Return the [x, y] coordinate for the center point of the cell that contains the specified text.  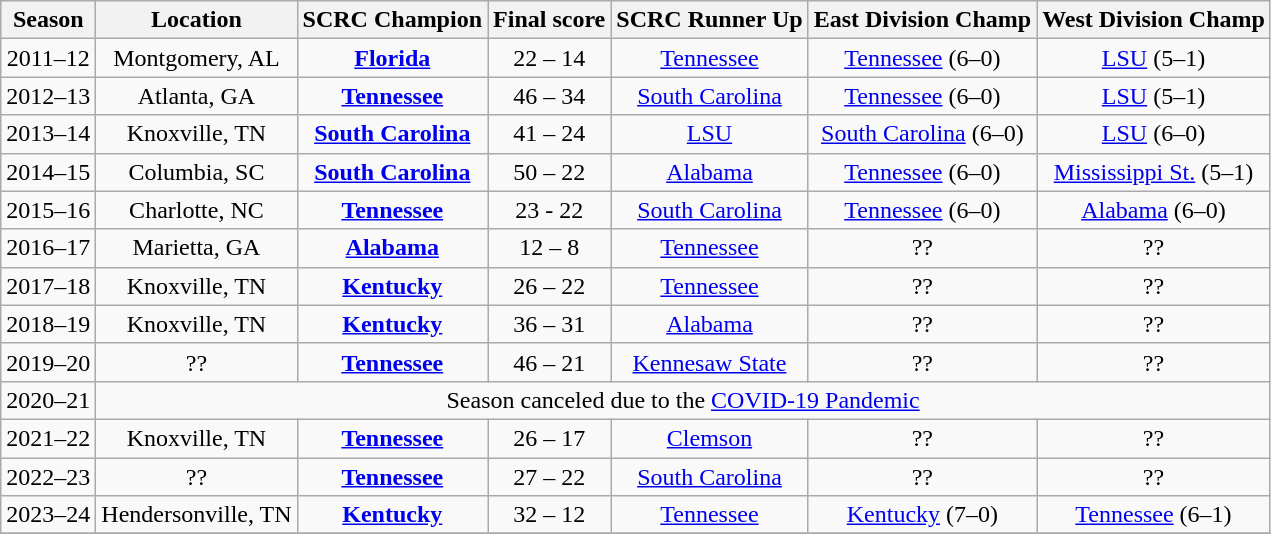
41 – 24 [550, 134]
23 - 22 [550, 210]
Season canceled due to the COVID-19 Pandemic [684, 400]
Atlanta, GA [196, 96]
2021–22 [48, 438]
Kennesaw State [710, 362]
2020–21 [48, 400]
South Carolina (6–0) [922, 134]
2019–20 [48, 362]
12 – 8 [550, 248]
2014–15 [48, 172]
26 – 17 [550, 438]
Season [48, 20]
LSU [710, 134]
2018–19 [48, 324]
2011–12 [48, 58]
Charlotte, NC [196, 210]
SCRC Champion [392, 20]
Florida [392, 58]
Clemson [710, 438]
36 – 31 [550, 324]
SCRC Runner Up [710, 20]
East Division Champ [922, 20]
2013–14 [48, 134]
32 – 12 [550, 515]
27 – 22 [550, 477]
26 – 22 [550, 286]
2012–13 [48, 96]
Kentucky (7–0) [922, 515]
2023–24 [48, 515]
Montgomery, AL [196, 58]
2016–17 [48, 248]
2017–18 [48, 286]
LSU (6–0) [1154, 134]
2015–16 [48, 210]
2022–23 [48, 477]
Alabama (6–0) [1154, 210]
Final score [550, 20]
Hendersonville, TN [196, 515]
46 – 21 [550, 362]
Marietta, GA [196, 248]
46 – 34 [550, 96]
Columbia, SC [196, 172]
50 – 22 [550, 172]
West Division Champ [1154, 20]
22 – 14 [550, 58]
Tennessee (6–1) [1154, 515]
Mississippi St. (5–1) [1154, 172]
Location [196, 20]
